Search for the cell housing the specified text and yield its [X, Y] center coordinate. 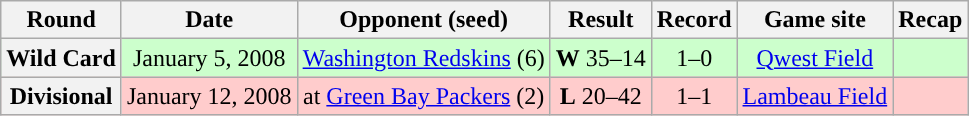
Round [62, 20]
January 12, 2008 [209, 96]
at Green Bay Packers (2) [424, 96]
Date [209, 20]
L 20–42 [600, 96]
January 5, 2008 [209, 58]
1–1 [694, 96]
Opponent (seed) [424, 20]
Washington Redskins (6) [424, 58]
W 35–14 [600, 58]
Game site [815, 20]
Qwest Field [815, 58]
Wild Card [62, 58]
Lambeau Field [815, 96]
Record [694, 20]
Result [600, 20]
Recap [930, 20]
Divisional [62, 96]
1–0 [694, 58]
